Extract the (X, Y) coordinate from the center of the cell holding the provided text.  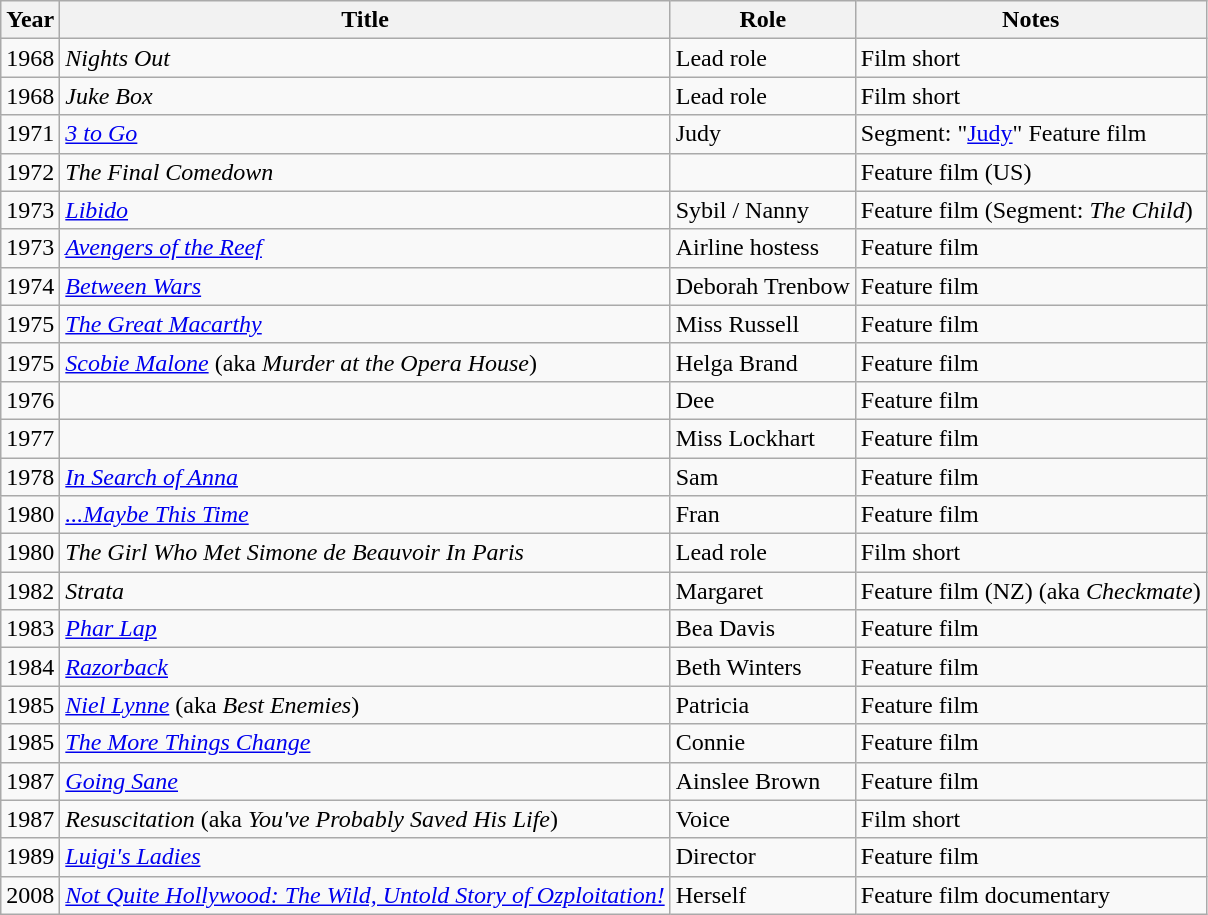
Year (30, 20)
1974 (30, 286)
Miss Lockhart (762, 438)
Between Wars (365, 286)
1972 (30, 172)
1977 (30, 438)
Juke Box (365, 96)
Not Quite Hollywood: The Wild, Untold Story of Ozploitation! (365, 895)
Miss Russell (762, 324)
Helga Brand (762, 362)
Libido (365, 210)
...Maybe This Time (365, 515)
Sam (762, 477)
3 to Go (365, 134)
The More Things Change (365, 743)
Margaret (762, 591)
Voice (762, 819)
1971 (30, 134)
1976 (30, 400)
1984 (30, 667)
Feature film (Segment: The Child) (1030, 210)
Deborah Trenbow (762, 286)
Role (762, 20)
Feature film (NZ) (aka Checkmate) (1030, 591)
The Girl Who Met Simone de Beauvoir In Paris (365, 553)
Bea Davis (762, 629)
Segment: "Judy" Feature film (1030, 134)
Patricia (762, 705)
2008 (30, 895)
Airline hostess (762, 248)
Going Sane (365, 781)
1983 (30, 629)
Nights Out (365, 58)
Director (762, 857)
1989 (30, 857)
Fran (762, 515)
The Great Macarthy (365, 324)
Title (365, 20)
Luigi's Ladies (365, 857)
1982 (30, 591)
Ainslee Brown (762, 781)
Niel Lynne (aka Best Enemies) (365, 705)
Judy (762, 134)
Connie (762, 743)
Feature film documentary (1030, 895)
In Search of Anna (365, 477)
Avengers of the Reef (365, 248)
Dee (762, 400)
Scobie Malone (aka Murder at the Opera House) (365, 362)
Beth Winters (762, 667)
Notes (1030, 20)
1978 (30, 477)
Herself (762, 895)
Feature film (US) (1030, 172)
Resuscitation (aka You've Probably Saved His Life) (365, 819)
Phar Lap (365, 629)
Sybil / Nanny (762, 210)
Strata (365, 591)
The Final Comedown (365, 172)
Razorback (365, 667)
